Detect which cell encompasses the target text, then output its [X, Y] center coordinate. 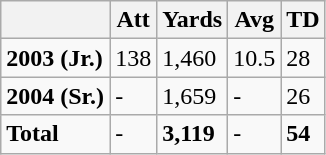
138 [134, 58]
3,119 [192, 134]
1,659 [192, 96]
2004 (Sr.) [56, 96]
TD [303, 20]
54 [303, 134]
Avg [254, 20]
28 [303, 58]
10.5 [254, 58]
2003 (Jr.) [56, 58]
1,460 [192, 58]
Total [56, 134]
26 [303, 96]
Yards [192, 20]
Att [134, 20]
